Extract the [x, y] coordinate from the center of the cell holding the provided text.  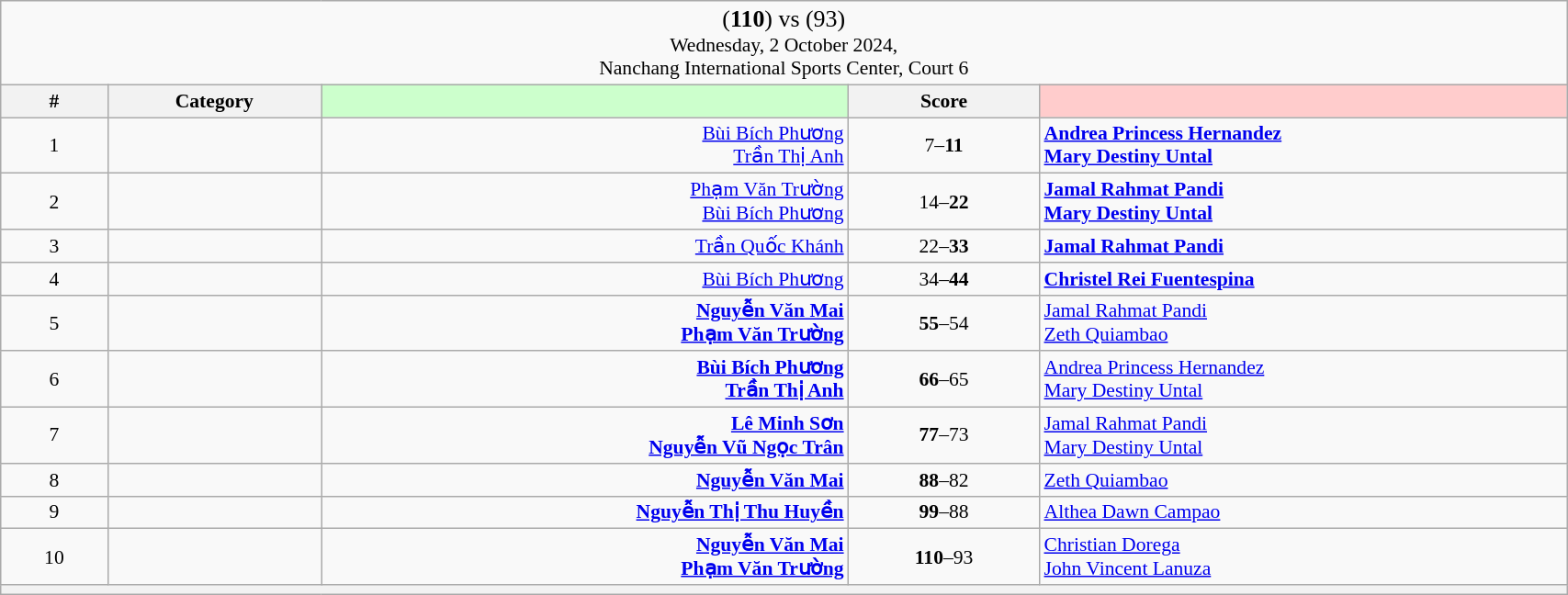
6 [54, 380]
(110) vs (93)Wednesday, 2 October 2024, Nanchang International Sports Center, Court 6 [784, 42]
Bùi Bích Phương [585, 279]
77–73 [944, 435]
Category [215, 101]
# [54, 101]
10 [54, 556]
1 [54, 145]
Althea Dawn Campao [1303, 512]
2 [54, 202]
Jamal Rahmat Pandi Zeth Quiambao [1303, 323]
Jamal Rahmat Pandi [1303, 246]
22–33 [944, 246]
Lê Minh Sơn Nguyễn Vũ Ngọc Trân [585, 435]
Christel Rei Fuentespina [1303, 279]
Phạm Văn Trường Bùi Bích Phương [585, 202]
9 [54, 512]
7 [54, 435]
55–54 [944, 323]
Christian Dorega John Vincent Lanuza [1303, 556]
99–88 [944, 512]
7–11 [944, 145]
8 [54, 480]
88–82 [944, 480]
Score [944, 101]
5 [54, 323]
Nguyễn Thị Thu Huyền [585, 512]
Trần Quốc Khánh [585, 246]
14–22 [944, 202]
110–93 [944, 556]
Nguyễn Văn Mai [585, 480]
66–65 [944, 380]
34–44 [944, 279]
4 [54, 279]
3 [54, 246]
Zeth Quiambao [1303, 480]
